From the cell containing the given text, extract its center point as (X, Y) coordinate. 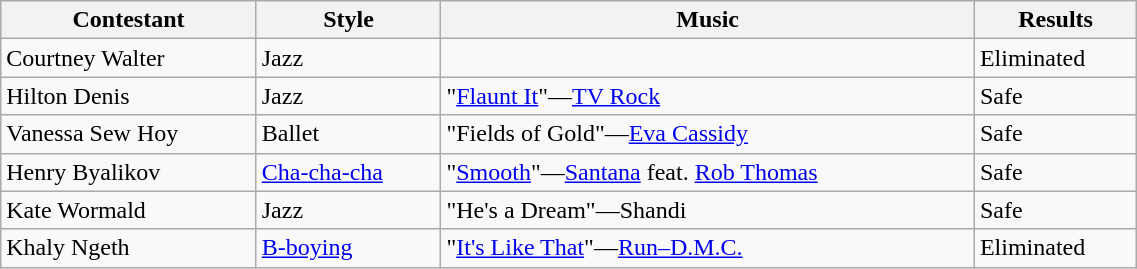
"Smooth"—Santana feat. Rob Thomas (708, 172)
Courtney Walter (128, 58)
B-boying (348, 248)
Results (1055, 20)
Cha-cha-cha (348, 172)
Style (348, 20)
"Flaunt It"—TV Rock (708, 96)
Ballet (348, 134)
Hilton Denis (128, 96)
Kate Wormald (128, 210)
"It's Like That"—Run–D.M.C. (708, 248)
Music (708, 20)
Henry Byalikov (128, 172)
Vanessa Sew Hoy (128, 134)
Contestant (128, 20)
Khaly Ngeth (128, 248)
"He's a Dream"—Shandi (708, 210)
"Fields of Gold"—Eva Cassidy (708, 134)
